Pinpoint the cell where the given text exists, returning its [X, Y] midpoint coordinate. 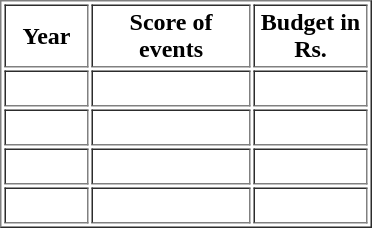
Year [46, 36]
Budget in Rs. [311, 36]
Score of events [172, 36]
